Scan for the cell matching the given text and deliver its (x, y) coordinate at center. 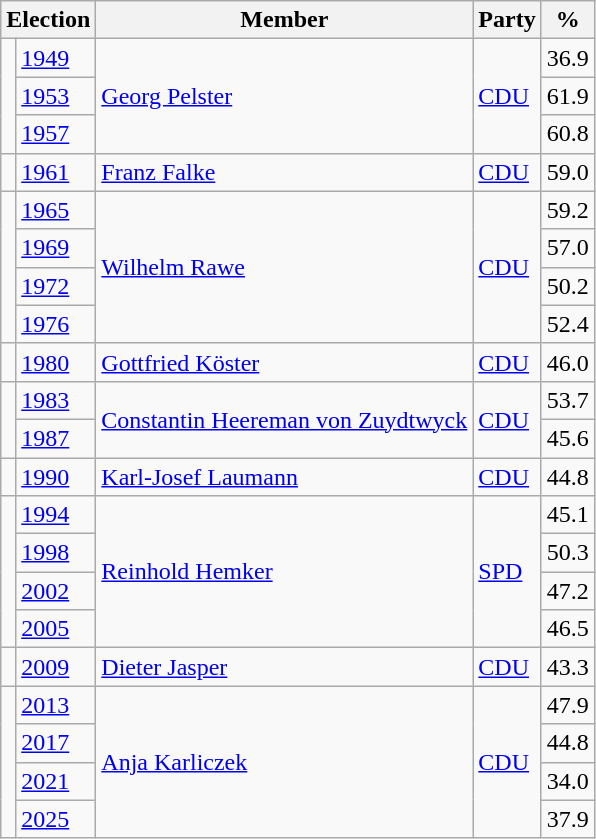
Anja Karliczek (284, 762)
1957 (56, 134)
37.9 (568, 819)
1987 (56, 438)
1969 (56, 248)
1994 (56, 515)
1998 (56, 553)
SPD (507, 572)
1990 (56, 477)
1972 (56, 286)
61.9 (568, 96)
1983 (56, 400)
Election (48, 20)
45.1 (568, 515)
36.9 (568, 58)
1980 (56, 362)
Gottfried Köster (284, 362)
2025 (56, 819)
47.9 (568, 705)
50.2 (568, 286)
43.3 (568, 667)
Constantin Heereman von Zuydtwyck (284, 419)
50.3 (568, 553)
% (568, 20)
1953 (56, 96)
1976 (56, 324)
46.5 (568, 629)
45.6 (568, 438)
1949 (56, 58)
1965 (56, 210)
59.2 (568, 210)
60.8 (568, 134)
Georg Pelster (284, 96)
2005 (56, 629)
Dieter Jasper (284, 667)
2017 (56, 743)
Wilhelm Rawe (284, 267)
Karl-Josef Laumann (284, 477)
2013 (56, 705)
Member (284, 20)
59.0 (568, 172)
53.7 (568, 400)
52.4 (568, 324)
Party (507, 20)
Franz Falke (284, 172)
2002 (56, 591)
47.2 (568, 591)
2009 (56, 667)
2021 (56, 781)
34.0 (568, 781)
57.0 (568, 248)
46.0 (568, 362)
1961 (56, 172)
Reinhold Hemker (284, 572)
